Find where the given text appears and provide that cell's center as (X, Y) coordinate. 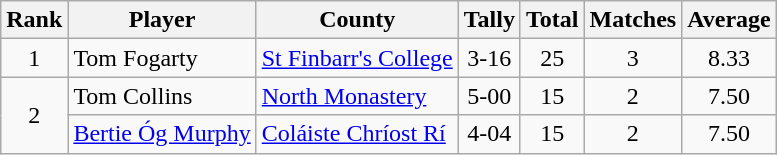
4-04 (489, 134)
3-16 (489, 58)
Tom Collins (162, 96)
25 (552, 58)
Bertie Óg Murphy (162, 134)
Average (730, 20)
1 (34, 58)
North Monastery (357, 96)
Rank (34, 20)
3 (633, 58)
Total (552, 20)
Matches (633, 20)
County (357, 20)
Tom Fogarty (162, 58)
Coláiste Chríost Rí (357, 134)
5-00 (489, 96)
8.33 (730, 58)
Player (162, 20)
Tally (489, 20)
St Finbarr's College (357, 58)
